Return [x, y] of the center of cell containing provided text 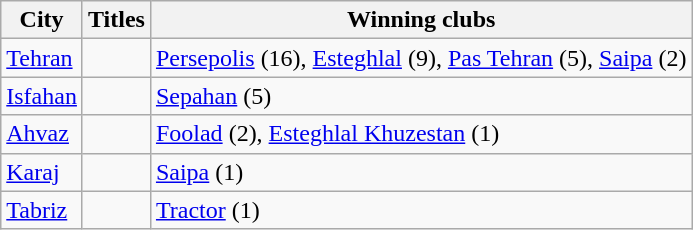
Titles [116, 20]
Saipa (1) [421, 172]
Karaj [42, 172]
Persepolis (16), Esteghlal (9), Pas Tehran (5), Saipa (2) [421, 58]
Tehran [42, 58]
Ahvaz [42, 134]
Sepahan (5) [421, 96]
Tabriz [42, 210]
Isfahan [42, 96]
Tractor (1) [421, 210]
Winning clubs [421, 20]
Foolad (2), Esteghlal Khuzestan (1) [421, 134]
City [42, 20]
